Provide the [X, Y] coordinate of the cell's center where the given text is located.  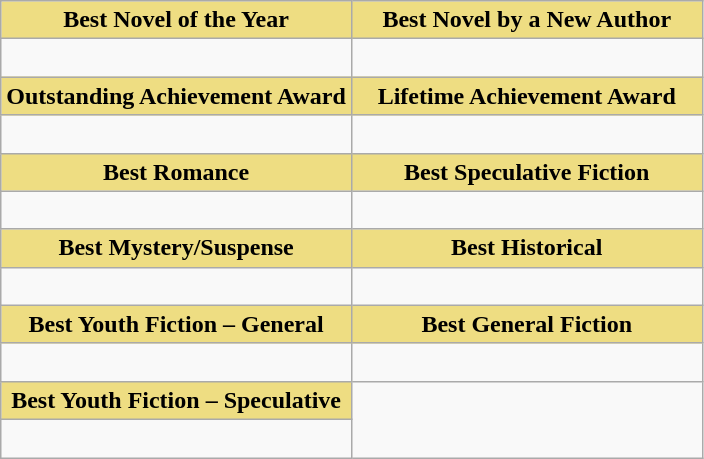
Best Speculative Fiction [526, 172]
Best Youth Fiction – Speculative [176, 400]
Best General Fiction [526, 324]
Best Novel by a New Author [526, 20]
Best Mystery/Suspense [176, 248]
Best Romance [176, 172]
Best Historical [526, 248]
Lifetime Achievement Award [526, 96]
Outstanding Achievement Award [176, 96]
Best Youth Fiction – General [176, 324]
Best Novel of the Year [176, 20]
